Find where the given text appears and provide that cell's center as [x, y] coordinate. 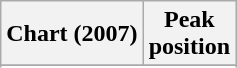
Chart (2007) [72, 34]
Peakposition [189, 34]
